Extract the (X, Y) coordinate from the center of the cell holding the provided text.  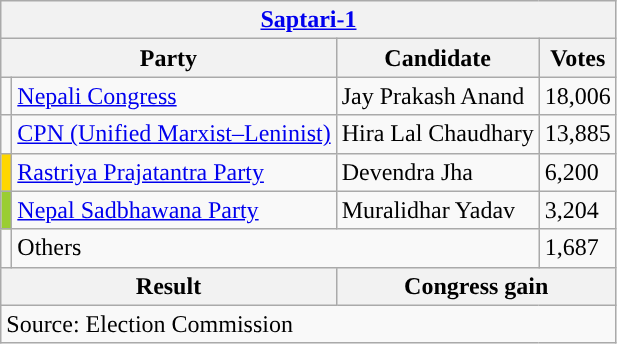
Nepal Sadbhawana Party (174, 210)
18,006 (578, 96)
Party (168, 58)
Result (168, 286)
Congress gain (476, 286)
3,204 (578, 210)
Nepali Congress (174, 96)
6,200 (578, 172)
Votes (578, 58)
Others (276, 248)
Devendra Jha (438, 172)
13,885 (578, 134)
Hira Lal Chaudhary (438, 134)
1,687 (578, 248)
Saptari-1 (308, 20)
Jay Prakash Anand (438, 96)
Rastriya Prajatantra Party (174, 172)
CPN (Unified Marxist–Leninist) (174, 134)
Source: Election Commission (308, 324)
Candidate (438, 58)
Muralidhar Yadav (438, 210)
